Capture the cell that displays the provided text and extract its [X, Y] central coordinate. 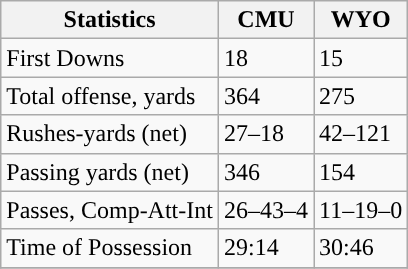
First Downs [110, 58]
CMU [266, 20]
42–121 [361, 134]
11–19–0 [361, 210]
364 [266, 96]
Passes, Comp-Att-Int [110, 210]
29:14 [266, 248]
30:46 [361, 248]
27–18 [266, 134]
15 [361, 58]
WYO [361, 20]
346 [266, 172]
Time of Possession [110, 248]
Rushes-yards (net) [110, 134]
275 [361, 96]
26–43–4 [266, 210]
Total offense, yards [110, 96]
18 [266, 58]
Statistics [110, 20]
Passing yards (net) [110, 172]
154 [361, 172]
